From the cell containing the given text, extract its center point as [X, Y] coordinate. 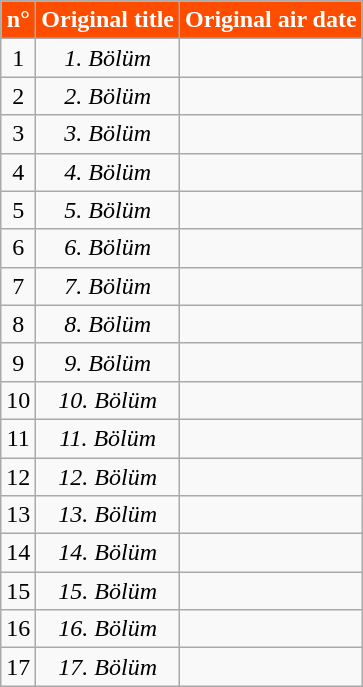
6 [18, 248]
15 [18, 591]
2 [18, 96]
17. Bölüm [108, 667]
13. Bölüm [108, 515]
7 [18, 286]
11. Bölüm [108, 438]
16 [18, 629]
17 [18, 667]
14 [18, 553]
n° [18, 20]
8. Bölüm [108, 324]
15. Bölüm [108, 591]
1. Bölüm [108, 58]
2. Bölüm [108, 96]
14. Bölüm [108, 553]
11 [18, 438]
12 [18, 477]
4. Bölüm [108, 172]
4 [18, 172]
Original title [108, 20]
3. Bölüm [108, 134]
3 [18, 134]
10 [18, 400]
Original air date [272, 20]
8 [18, 324]
10. Bölüm [108, 400]
6. Bölüm [108, 248]
9. Bölüm [108, 362]
9 [18, 362]
7. Bölüm [108, 286]
16. Bölüm [108, 629]
1 [18, 58]
5. Bölüm [108, 210]
13 [18, 515]
5 [18, 210]
12. Bölüm [108, 477]
